From the cell containing the given text, extract its center point as [x, y] coordinate. 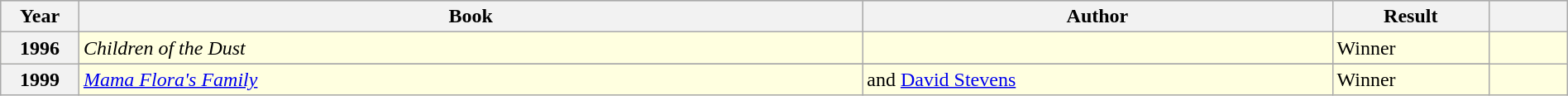
Mama Flora's Family [470, 79]
1999 [40, 79]
Year [40, 17]
Children of the Dust [470, 48]
1996 [40, 48]
Author [1097, 17]
Result [1411, 17]
Book [470, 17]
and David Stevens [1097, 79]
